Locate the cell with the specified text and output its (x, y) center coordinate. 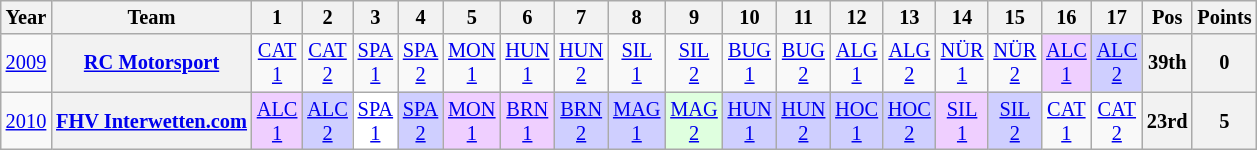
2010 (26, 121)
23rd (1167, 121)
14 (962, 17)
7 (581, 17)
MAG2 (694, 121)
39th (1167, 63)
ALG1 (856, 63)
16 (1066, 17)
11 (803, 17)
ALG2 (910, 63)
6 (527, 17)
15 (1014, 17)
2 (327, 17)
Points (1224, 17)
17 (1117, 17)
9 (694, 17)
MAG1 (636, 121)
1 (277, 17)
BUG2 (803, 63)
BRN2 (581, 121)
NÜR1 (962, 63)
12 (856, 17)
Pos (1167, 17)
Year (26, 17)
Team (152, 17)
4 (420, 17)
RC Motorsport (152, 63)
HOC2 (910, 121)
10 (750, 17)
13 (910, 17)
3 (376, 17)
FHV Interwetten.com (152, 121)
HOC1 (856, 121)
BRN1 (527, 121)
8 (636, 17)
BUG1 (750, 63)
NÜR2 (1014, 63)
2009 (26, 63)
0 (1224, 63)
